Search for the cell housing the specified text and yield its (X, Y) center coordinate. 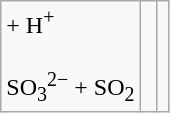
+ H+SO32− + SO2 (70, 56)
